Locate the cell with the specified text and output its [x, y] center coordinate. 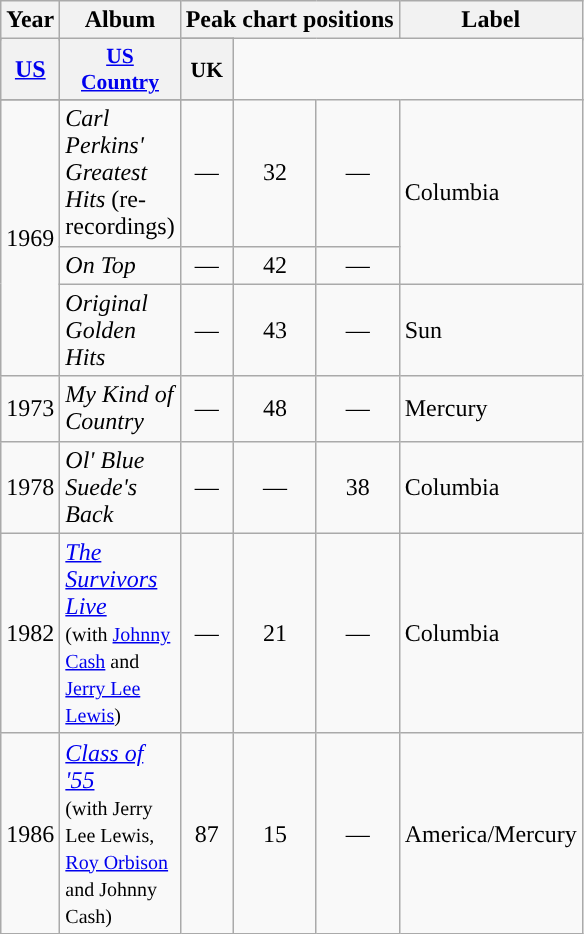
15 [274, 833]
Sun [490, 330]
Year [30, 20]
1973 [30, 408]
The Survivors Live(with Johnny Cash and Jerry Lee Lewis) [120, 633]
US [30, 70]
Mercury [490, 408]
43 [274, 330]
87 [206, 833]
My Kind of Country [120, 408]
21 [274, 633]
38 [358, 487]
Album [120, 20]
US Country [120, 70]
Ol' Blue Suede's Back [120, 487]
42 [274, 265]
Class of '55(with Jerry Lee Lewis, Roy Orbison and Johnny Cash) [120, 833]
Label [490, 20]
On Top [120, 265]
UK [206, 70]
Peak chart positions [290, 20]
1986 [30, 833]
Carl Perkins' Greatest Hits (re-recordings) [120, 173]
48 [274, 408]
Original Golden Hits [120, 330]
1978 [30, 487]
America/Mercury [490, 833]
1969 [30, 238]
1982 [30, 633]
32 [274, 173]
